Output the [x, y] coordinate of the center of the cell containing the given text.  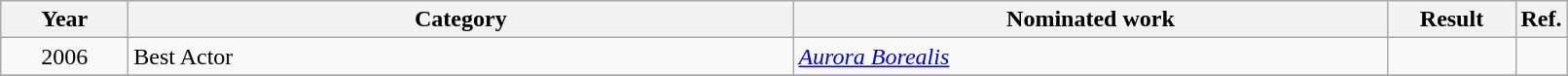
Ref. [1542, 19]
Aurora Borealis [1090, 57]
Year [64, 19]
Result [1452, 19]
2006 [64, 57]
Best Actor [461, 57]
Nominated work [1090, 19]
Category [461, 19]
